Detect which cell encompasses the target text, then output its (x, y) center coordinate. 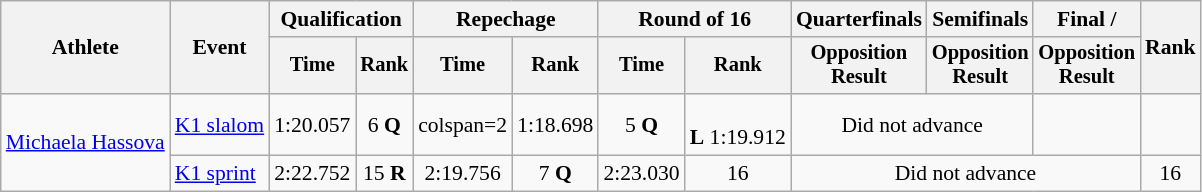
Qualification (341, 19)
2:22.752 (312, 174)
Round of 16 (694, 19)
5 Q (641, 124)
Quarterfinals (859, 19)
colspan=2 (462, 124)
7 Q (555, 174)
1:20.057 (312, 124)
K1 slalom (220, 124)
15 R (385, 174)
1:18.698 (555, 124)
Semifinals (980, 19)
Athlete (86, 48)
Michaela Hassova (86, 142)
K1 sprint (220, 174)
L 1:19.912 (738, 124)
Final / (1086, 19)
2:23.030 (641, 174)
Repechage (506, 19)
6 Q (385, 124)
Event (220, 48)
2:19.756 (462, 174)
